Return [X, Y] of the center of cell containing provided text 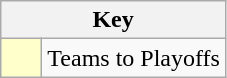
Key [114, 20]
Teams to Playoffs [134, 58]
